Extract the (x, y) coordinate from the center of the cell holding the provided text.  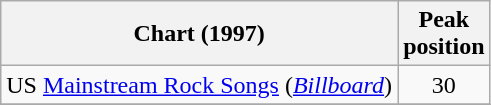
US Mainstream Rock Songs (Billboard) (200, 85)
30 (444, 85)
Chart (1997) (200, 34)
Peakposition (444, 34)
